Capture the cell that displays the provided text and extract its [X, Y] central coordinate. 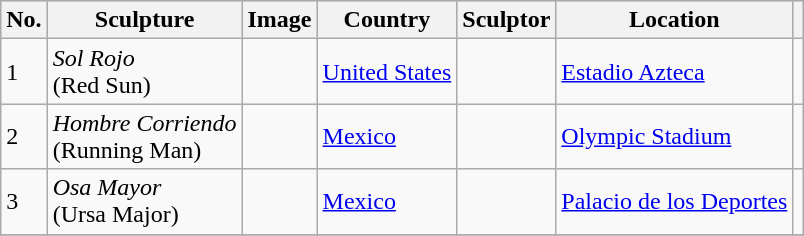
Hombre Corriendo(Running Man) [144, 136]
Image [280, 20]
Sculptor [506, 20]
Palacio de los Deportes [674, 202]
Sculpture [144, 20]
2 [24, 136]
Location [674, 20]
Olympic Stadium [674, 136]
Sol Rojo(Red Sun) [144, 72]
3 [24, 202]
Country [387, 20]
United States [387, 72]
Osa Mayor(Ursa Major) [144, 202]
Estadio Azteca [674, 72]
1 [24, 72]
No. [24, 20]
